Locate the cell with the specified text and output its (X, Y) center coordinate. 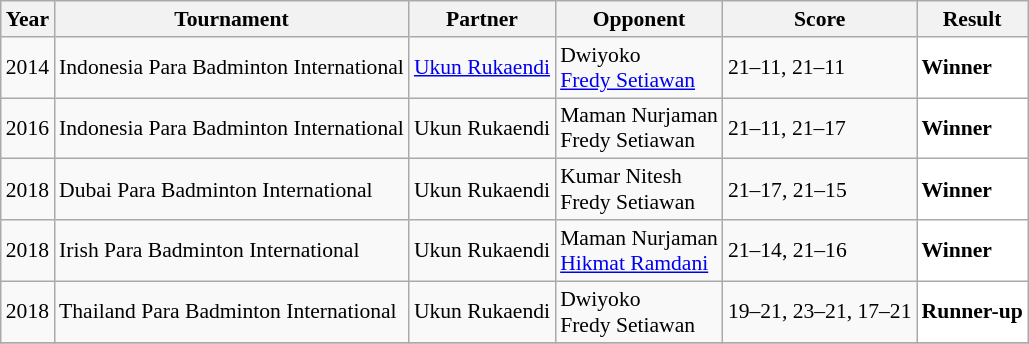
21–14, 21–16 (820, 250)
Dubai Para Badminton International (232, 190)
Kumar Nitesh Fredy Setiawan (639, 190)
Opponent (639, 19)
Thailand Para Badminton International (232, 312)
2016 (28, 128)
Tournament (232, 19)
Result (972, 19)
Irish Para Badminton International (232, 250)
2014 (28, 68)
Runner-up (972, 312)
Year (28, 19)
Maman Nurjaman Fredy Setiawan (639, 128)
21–11, 21–11 (820, 68)
21–17, 21–15 (820, 190)
19–21, 23–21, 17–21 (820, 312)
Partner (482, 19)
21–11, 21–17 (820, 128)
Score (820, 19)
Maman Nurjaman Hikmat Ramdani (639, 250)
